Return the [X, Y] coordinate for the center point of the cell that contains the specified text.  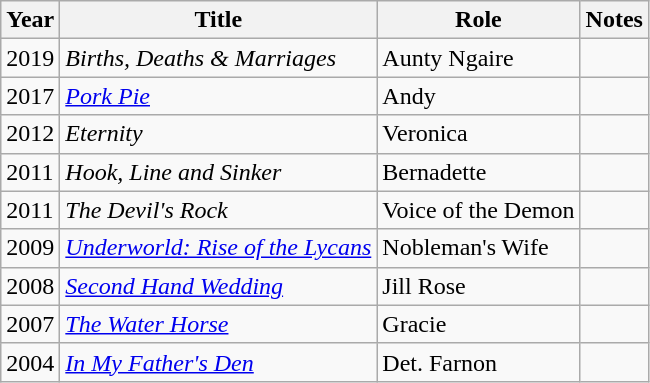
2009 [30, 248]
Births, Deaths & Marriages [218, 58]
Gracie [478, 324]
Role [478, 20]
Underworld: Rise of the Lycans [218, 248]
Hook, Line and Sinker [218, 172]
Bernadette [478, 172]
Notes [614, 20]
Voice of the Demon [478, 210]
Det. Farnon [478, 362]
Second Hand Wedding [218, 286]
2007 [30, 324]
2012 [30, 134]
2017 [30, 96]
Year [30, 20]
Nobleman's Wife [478, 248]
Title [218, 20]
Veronica [478, 134]
Aunty Ngaire [478, 58]
The Water Horse [218, 324]
2019 [30, 58]
Pork Pie [218, 96]
In My Father's Den [218, 362]
The Devil's Rock [218, 210]
Eternity [218, 134]
Jill Rose [478, 286]
2004 [30, 362]
Andy [478, 96]
2008 [30, 286]
